Capture the cell that displays the provided text and extract its [x, y] central coordinate. 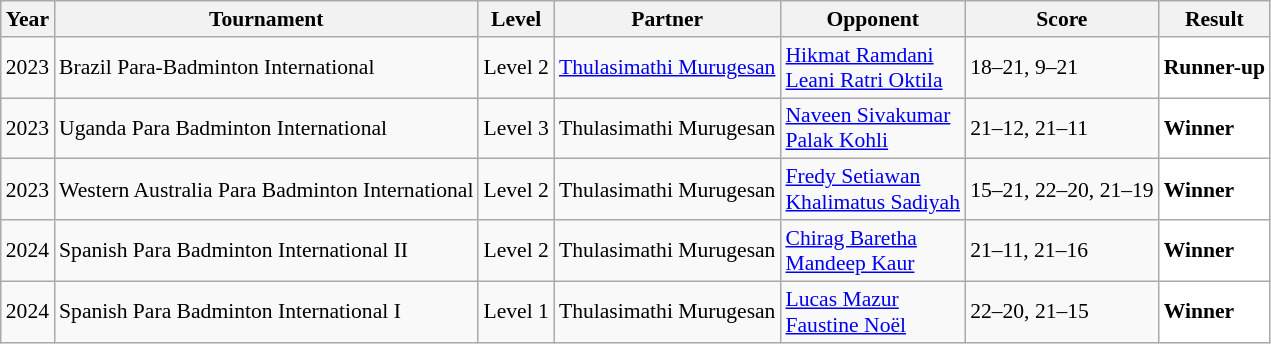
Year [28, 19]
21–11, 21–16 [1062, 250]
Runner-up [1214, 68]
18–21, 9–21 [1062, 68]
Spanish Para Badminton International I [266, 312]
Level 3 [516, 128]
Brazil Para-Badminton International [266, 68]
Result [1214, 19]
Uganda Para Badminton International [266, 128]
Level 1 [516, 312]
21–12, 21–11 [1062, 128]
Tournament [266, 19]
Opponent [872, 19]
Score [1062, 19]
Fredy Setiawan Khalimatus Sadiyah [872, 190]
Naveen Sivakumar Palak Kohli [872, 128]
Lucas Mazur Faustine Noël [872, 312]
15–21, 22–20, 21–19 [1062, 190]
Western Australia Para Badminton International [266, 190]
Partner [668, 19]
Level [516, 19]
Spanish Para Badminton International II [266, 250]
Chirag Baretha Mandeep Kaur [872, 250]
Hikmat Ramdani Leani Ratri Oktila [872, 68]
22–20, 21–15 [1062, 312]
